Return the [X, Y] coordinate for the center point of the cell that contains the specified text.  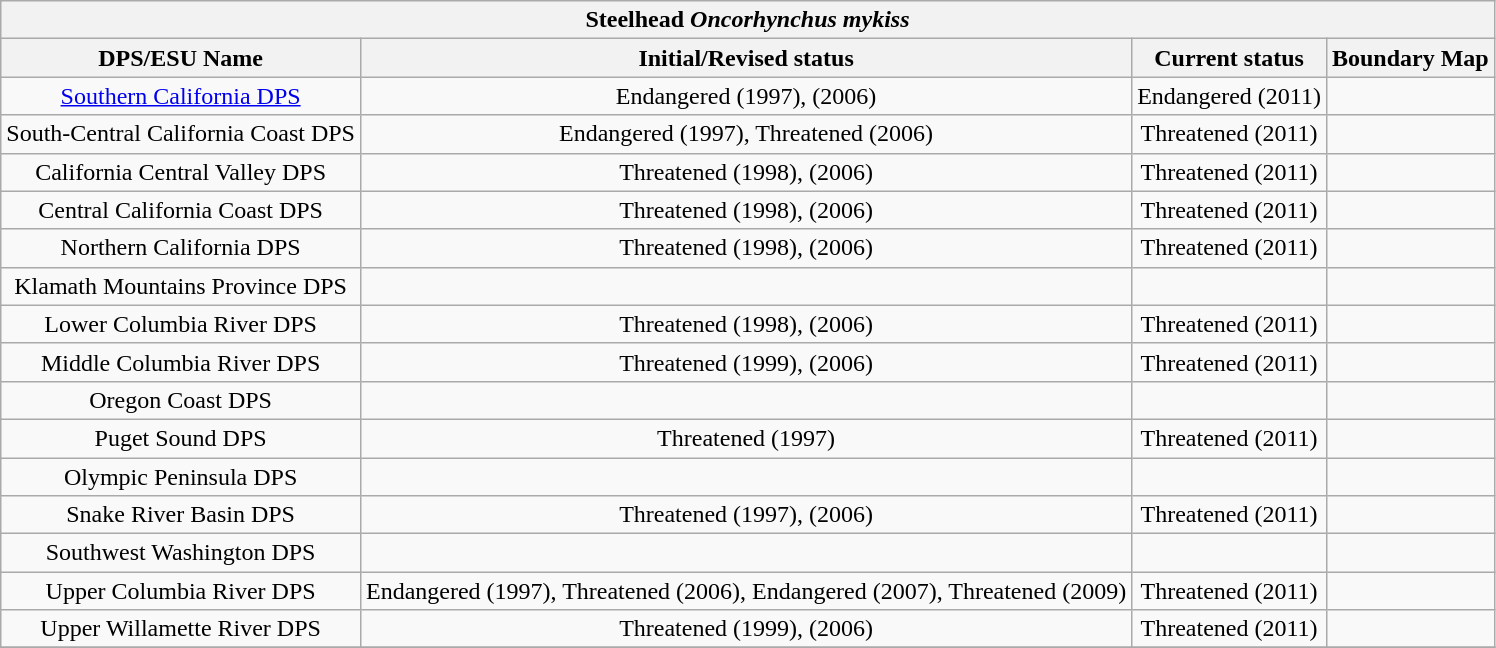
Southwest Washington DPS [181, 553]
Boundary Map [1410, 58]
Upper Willamette River DPS [181, 629]
South-Central California Coast DPS [181, 134]
Endangered (1997), Threatened (2006) [746, 134]
Northern California DPS [181, 248]
Snake River Basin DPS [181, 515]
Current status [1230, 58]
Threatened (1997), (2006) [746, 515]
Endangered (1997), Threatened (2006), Endangered (2007), Threatened (2009) [746, 591]
Olympic Peninsula DPS [181, 477]
Southern California DPS [181, 96]
Central California Coast DPS [181, 210]
Initial/Revised status [746, 58]
Steelhead Oncorhynchus mykiss [748, 20]
Upper Columbia River DPS [181, 591]
DPS/ESU Name [181, 58]
Klamath Mountains Province DPS [181, 286]
Threatened (1997) [746, 438]
Endangered (2011) [1230, 96]
Endangered (1997), (2006) [746, 96]
Oregon Coast DPS [181, 400]
Lower Columbia River DPS [181, 324]
Middle Columbia River DPS [181, 362]
Puget Sound DPS [181, 438]
California Central Valley DPS [181, 172]
